Search for the cell housing the specified text and yield its [x, y] center coordinate. 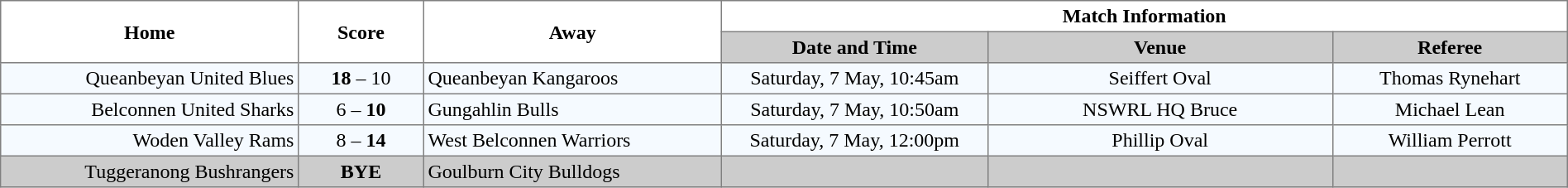
Goulburn City Bulldogs [572, 171]
Match Information [1145, 17]
Home [150, 31]
Saturday, 7 May, 10:45am [854, 79]
Seiffert Oval [1159, 79]
Queanbeyan Kangaroos [572, 79]
18 – 10 [361, 79]
Referee [1450, 47]
Belconnen United Sharks [150, 109]
Score [361, 31]
Gungahlin Bulls [572, 109]
Michael Lean [1450, 109]
Phillip Oval [1159, 141]
Saturday, 7 May, 10:50am [854, 109]
West Belconnen Warriors [572, 141]
BYE [361, 171]
NSWRL HQ Bruce [1159, 109]
Tuggeranong Bushrangers [150, 171]
6 – 10 [361, 109]
Date and Time [854, 47]
William Perrott [1450, 141]
Away [572, 31]
Thomas Rynehart [1450, 79]
Saturday, 7 May, 12:00pm [854, 141]
Woden Valley Rams [150, 141]
Queanbeyan United Blues [150, 79]
8 – 14 [361, 141]
Venue [1159, 47]
